Extract the [x, y] coordinate from the center of the cell holding the provided text.  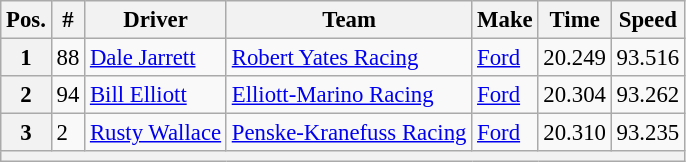
Bill Elliott [156, 95]
Penske-Kranefuss Racing [348, 133]
3 [26, 133]
Driver [156, 20]
94 [68, 95]
Dale Jarrett [156, 58]
Make [505, 20]
Pos. [26, 20]
93.235 [648, 133]
93.262 [648, 95]
88 [68, 58]
Elliott-Marino Racing [348, 95]
Time [574, 20]
Robert Yates Racing [348, 58]
93.516 [648, 58]
Team [348, 20]
20.310 [574, 133]
# [68, 20]
Speed [648, 20]
20.249 [574, 58]
Rusty Wallace [156, 133]
1 [26, 58]
20.304 [574, 95]
